Scan for the cell matching the given text and deliver its (X, Y) coordinate at center. 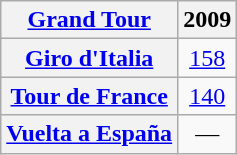
158 (208, 58)
Grand Tour (90, 20)
140 (208, 96)
Tour de France (90, 96)
— (208, 134)
Vuelta a España (90, 134)
Giro d'Italia (90, 58)
2009 (208, 20)
